Locate the cell with the specified text and output its [X, Y] center coordinate. 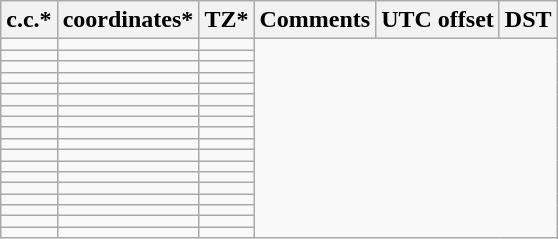
c.c.* [29, 20]
UTC offset [438, 20]
TZ* [226, 20]
DST [528, 20]
Comments [315, 20]
coordinates* [128, 20]
